Determine the (x, y) coordinate at the center of the cell enclosing the given text.  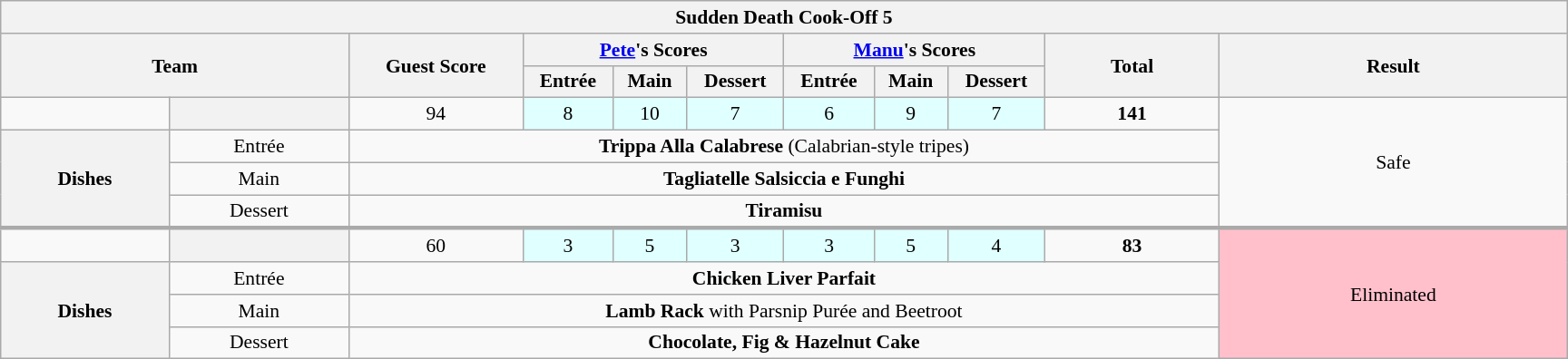
Chocolate, Fig & Hazelnut Cake (784, 343)
Sudden Death Cook-Off 5 (784, 17)
Team (175, 65)
Safe (1393, 163)
94 (436, 114)
Lamb Rack with Parsnip Purée and Beetroot (784, 311)
Result (1393, 65)
8 (568, 114)
10 (650, 114)
6 (829, 114)
9 (911, 114)
Chicken Liver Parfait (784, 278)
Eliminated (1393, 294)
Pete's Scores (653, 50)
Total (1132, 65)
Tiramisu (784, 212)
60 (436, 245)
Guest Score (436, 65)
Tagliatelle Salsiccia e Funghi (784, 179)
Trippa Alla Calabrese (Calabrian-style tripes) (784, 147)
141 (1132, 114)
83 (1132, 245)
Manu's Scores (915, 50)
4 (996, 245)
